Determine the [x, y] coordinate at the center of the cell enclosing the given text.  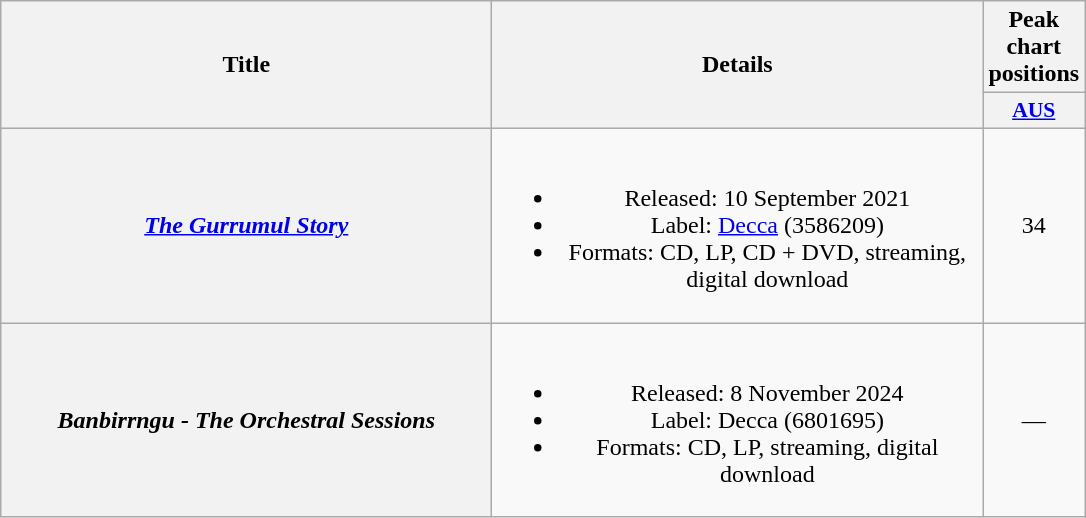
Title [246, 65]
34 [1034, 225]
Peak chart positions [1034, 47]
AUS [1034, 111]
Details [738, 65]
Banbirrngu - The Orchestral Sessions [246, 419]
Released: 8 November 2024Label: Decca (6801695)Formats: CD, LP, streaming, digital download [738, 419]
— [1034, 419]
Released: 10 September 2021Label: Decca (3586209)Formats: CD, LP, CD + DVD, streaming, digital download [738, 225]
The Gurrumul Story [246, 225]
